Extract the (X, Y) coordinate from the center of the cell holding the provided text.  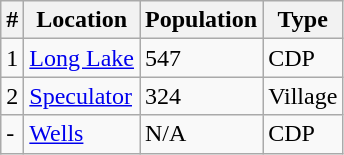
Speculator (82, 96)
547 (202, 58)
Location (82, 20)
Wells (82, 134)
Population (202, 20)
N/A (202, 134)
2 (12, 96)
Long Lake (82, 58)
Type (303, 20)
Village (303, 96)
1 (12, 58)
# (12, 20)
- (12, 134)
324 (202, 96)
